Search for the cell housing the specified text and yield its [x, y] center coordinate. 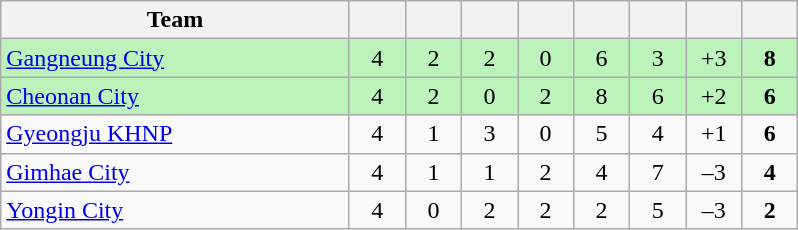
+3 [714, 58]
7 [658, 172]
Gimhae City [176, 172]
Team [176, 20]
Yongin City [176, 210]
Gyeongju KHNP [176, 134]
+1 [714, 134]
Gangneung City [176, 58]
+2 [714, 96]
Cheonan City [176, 96]
